Find where the given text appears and provide that cell's center as (X, Y) coordinate. 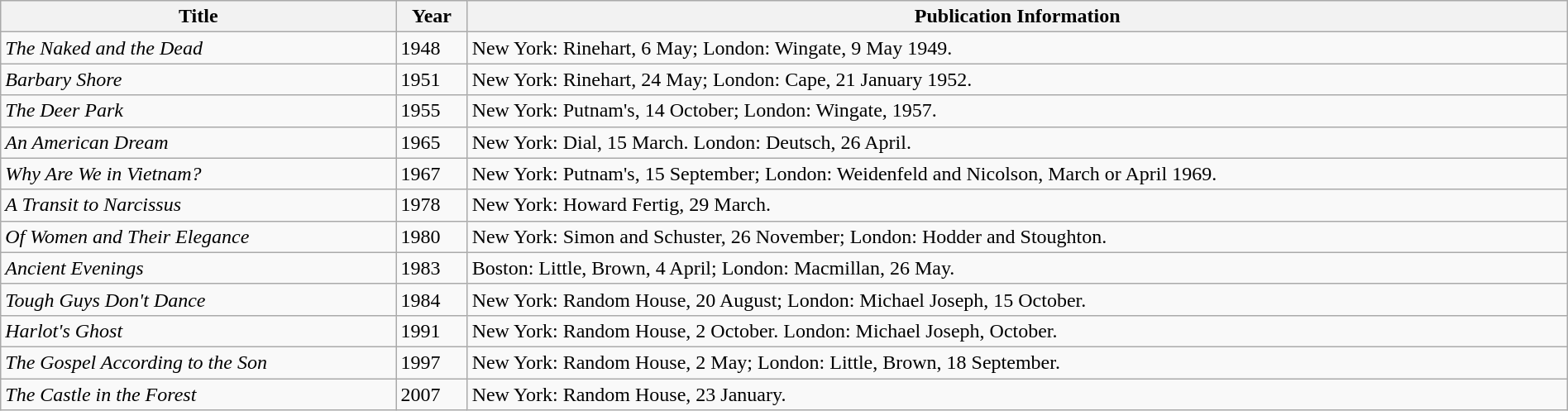
Why Are We in Vietnam? (198, 174)
Harlot's Ghost (198, 331)
New York: Random House, 2 May; London: Little, Brown, 18 September. (1017, 362)
The Naked and the Dead (198, 48)
1951 (432, 79)
Of Women and Their Elegance (198, 237)
Publication Information (1017, 17)
New York: Rinehart, 24 May; London: Cape, 21 January 1952. (1017, 79)
New York: Putnam's, 15 September; London: Weidenfeld and Nicolson, March or April 1969. (1017, 174)
Year (432, 17)
1965 (432, 142)
New York: Dial, 15 March. London: Deutsch, 26 April. (1017, 142)
New York: Howard Fertig, 29 March. (1017, 205)
New York: Rinehart, 6 May; London: Wingate, 9 May 1949. (1017, 48)
New York: Putnam's, 14 October; London: Wingate, 1957. (1017, 111)
Boston: Little, Brown, 4 April; London: Macmillan, 26 May. (1017, 268)
1948 (432, 48)
New York: Random House, 20 August; London: Michael Joseph, 15 October. (1017, 299)
The Castle in the Forest (198, 394)
New York: Simon and Schuster, 26 November; London: Hodder and Stoughton. (1017, 237)
1967 (432, 174)
1984 (432, 299)
1978 (432, 205)
An American Dream (198, 142)
A Transit to Narcissus (198, 205)
1991 (432, 331)
Ancient Evenings (198, 268)
1980 (432, 237)
Tough Guys Don't Dance (198, 299)
1983 (432, 268)
1997 (432, 362)
New York: Random House, 2 October. London: Michael Joseph, October. (1017, 331)
2007 (432, 394)
1955 (432, 111)
The Gospel According to the Son (198, 362)
The Deer Park (198, 111)
Barbary Shore (198, 79)
Title (198, 17)
New York: Random House, 23 January. (1017, 394)
